Extract the [X, Y] coordinate from the center of the cell holding the provided text.  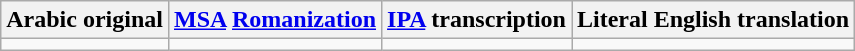
IPA transcription [477, 20]
MSA Romanization [274, 20]
Literal English translation [714, 20]
Arabic original [85, 20]
